Output the (X, Y) coordinate of the center of the cell containing the given text.  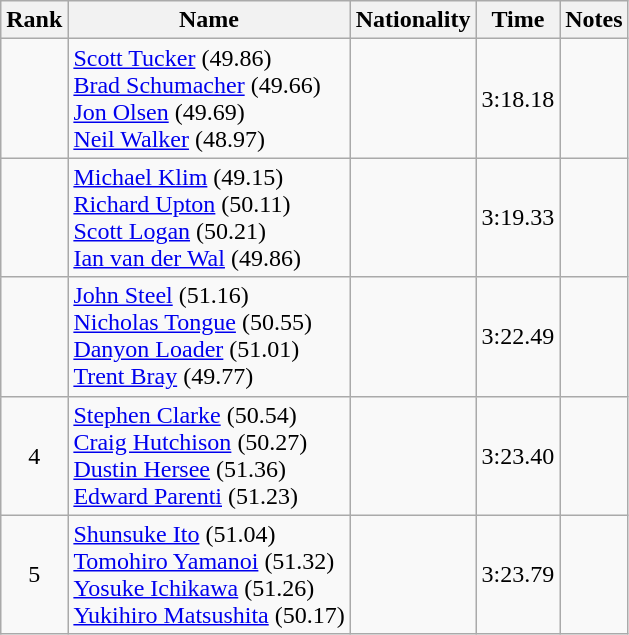
Nationality (413, 20)
3:23.79 (518, 574)
Name (209, 20)
3:18.18 (518, 98)
Stephen Clarke (50.54) Craig Hutchison (50.27) Dustin Hersee (51.36) Edward Parenti (51.23) (209, 456)
John Steel (51.16) Nicholas Tongue (50.55) Danyon Loader (51.01) Trent Bray (49.77) (209, 336)
Shunsuke Ito (51.04) Tomohiro Yamanoi (51.32) Yosuke Ichikawa (51.26) Yukihiro Matsushita (50.17) (209, 574)
4 (34, 456)
Time (518, 20)
3:23.40 (518, 456)
3:19.33 (518, 218)
3:22.49 (518, 336)
Rank (34, 20)
Notes (594, 20)
5 (34, 574)
Scott Tucker (49.86) Brad Schumacher (49.66) Jon Olsen (49.69) Neil Walker (48.97) (209, 98)
Michael Klim (49.15) Richard Upton (50.11) Scott Logan (50.21) Ian van der Wal (49.86) (209, 218)
